Return [x, y] of the center of cell containing provided text 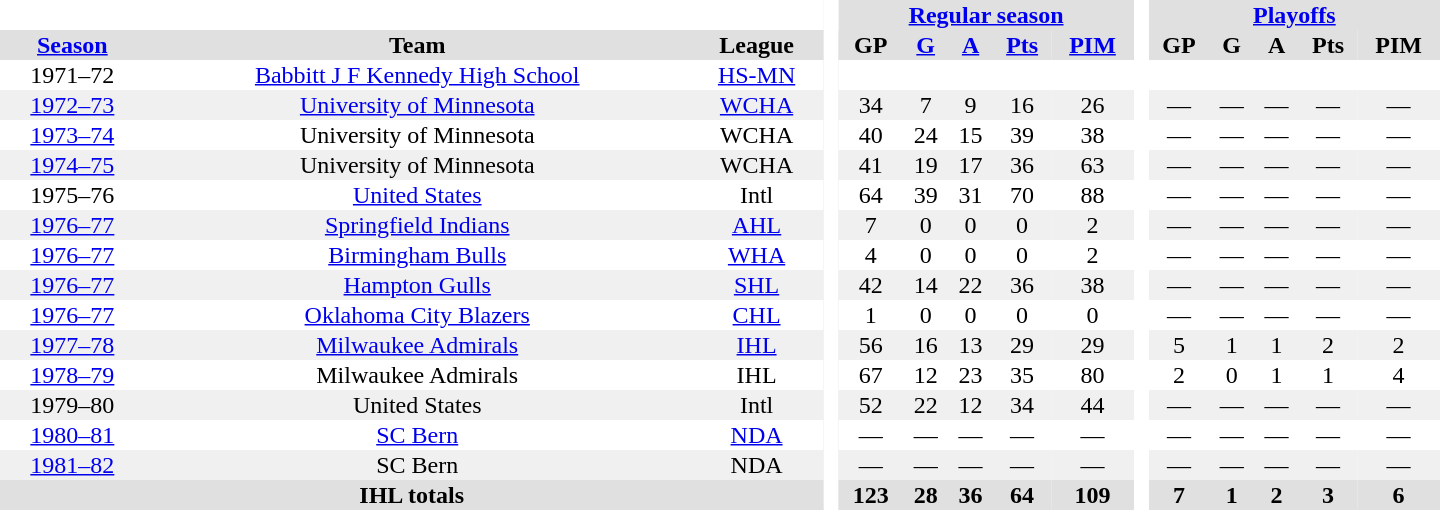
WHA [757, 255]
5 [1179, 345]
19 [926, 165]
13 [970, 345]
Oklahoma City Blazers [418, 315]
31 [970, 195]
HS-MN [757, 75]
26 [1092, 105]
35 [1022, 375]
15 [970, 135]
Hampton Gulls [418, 285]
1971–72 [72, 75]
52 [870, 405]
1972–73 [72, 105]
17 [970, 165]
1980–81 [72, 435]
Babbitt J F Kennedy High School [418, 75]
Birmingham Bulls [418, 255]
1981–82 [72, 465]
CHL [757, 315]
9 [970, 105]
123 [870, 495]
41 [870, 165]
1975–76 [72, 195]
SHL [757, 285]
1979–80 [72, 405]
67 [870, 375]
80 [1092, 375]
6 [1398, 495]
League [757, 45]
63 [1092, 165]
1974–75 [72, 165]
Playoffs [1294, 15]
44 [1092, 405]
40 [870, 135]
1977–78 [72, 345]
28 [926, 495]
56 [870, 345]
Season [72, 45]
24 [926, 135]
42 [870, 285]
Regular season [986, 15]
Springfield Indians [418, 225]
3 [1328, 495]
AHL [757, 225]
23 [970, 375]
14 [926, 285]
Team [418, 45]
1973–74 [72, 135]
88 [1092, 195]
109 [1092, 495]
70 [1022, 195]
1978–79 [72, 375]
IHL totals [412, 495]
